Extract the (x, y) coordinate from the center of the cell holding the provided text.  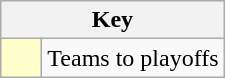
Key (112, 20)
Teams to playoffs (133, 58)
